Search for the cell housing the specified text and yield its [X, Y] center coordinate. 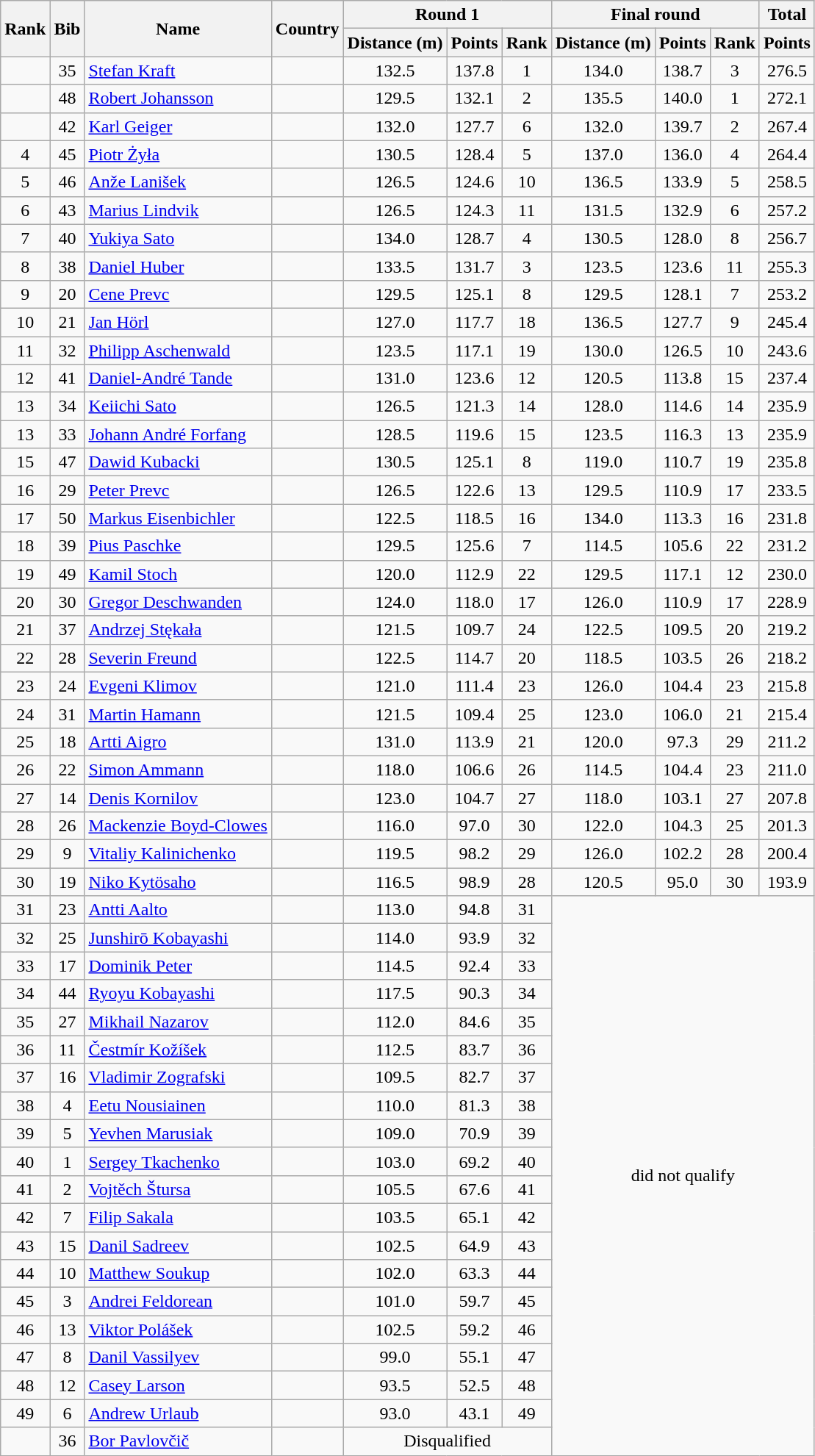
90.3 [475, 994]
Antti Aalto [178, 910]
Andrei Feldorean [178, 1302]
Vitaliy Kalinichenko [178, 854]
114.7 [475, 658]
119.6 [475, 434]
243.6 [786, 351]
Artti Aigro [178, 742]
211.0 [786, 770]
Round 1 [447, 15]
114.6 [682, 406]
105.6 [682, 546]
137.0 [603, 154]
Gregor Deschwanden [178, 602]
137.8 [475, 71]
124.6 [475, 182]
132.1 [475, 98]
119.0 [603, 462]
Casey Larson [178, 1385]
Pius Paschke [178, 546]
Danil Vassilyev [178, 1358]
82.7 [475, 1077]
64.9 [475, 1246]
219.2 [786, 630]
131.5 [603, 210]
110.0 [395, 1105]
99.0 [395, 1358]
Eetu Nousiainen [178, 1105]
92.4 [475, 966]
55.1 [475, 1358]
Philipp Aschenwald [178, 351]
95.0 [682, 882]
Andrzej Stękała [178, 630]
101.0 [395, 1302]
Robert Johansson [178, 98]
256.7 [786, 238]
133.5 [395, 266]
97.0 [475, 826]
245.4 [786, 322]
Yukiya Sato [178, 238]
Sergey Tkachenko [178, 1161]
140.0 [682, 98]
131.7 [475, 266]
122.6 [475, 490]
Karl Geiger [178, 126]
Dominik Peter [178, 966]
Ryoyu Kobayashi [178, 994]
Marius Lindvik [178, 210]
69.2 [475, 1161]
113.0 [395, 910]
94.8 [475, 910]
97.3 [682, 742]
67.6 [475, 1189]
98.2 [475, 854]
98.9 [475, 882]
253.2 [786, 294]
228.9 [786, 602]
Mikhail Nazarov [178, 1022]
Denis Kornilov [178, 797]
276.5 [786, 71]
127.0 [395, 322]
Disqualified [447, 1441]
237.4 [786, 379]
233.5 [786, 490]
117.7 [475, 322]
did not qualify [683, 1176]
113.8 [682, 379]
Piotr Żyła [178, 154]
235.8 [786, 462]
104.7 [475, 797]
119.5 [395, 854]
116.5 [395, 882]
124.3 [475, 210]
103.1 [682, 797]
105.5 [395, 1189]
59.7 [475, 1302]
65.1 [475, 1217]
Daniel-André Tande [178, 379]
121.0 [395, 686]
Severin Freund [178, 658]
Stefan Kraft [178, 71]
Bib [68, 29]
218.2 [786, 658]
Danil Sadreev [178, 1246]
Final round [656, 15]
83.7 [475, 1050]
201.3 [786, 826]
Simon Ammann [178, 770]
Viktor Polášek [178, 1330]
109.0 [395, 1133]
111.4 [475, 686]
207.8 [786, 797]
Čestmír Kožíšek [178, 1050]
Kamil Stoch [178, 574]
193.9 [786, 882]
52.5 [475, 1385]
132.9 [682, 210]
139.7 [682, 126]
Johann André Forfang [178, 434]
124.0 [395, 602]
Evgeni Klimov [178, 686]
132.5 [395, 71]
93.5 [395, 1385]
112.9 [475, 574]
Filip Sakala [178, 1217]
130.0 [603, 351]
113.9 [475, 742]
50 [68, 518]
116.3 [682, 434]
102.2 [682, 854]
114.0 [395, 938]
200.4 [786, 854]
109.4 [475, 714]
106.6 [475, 770]
81.3 [475, 1105]
230.0 [786, 574]
Keiichi Sato [178, 406]
258.5 [786, 182]
128.1 [682, 294]
128.4 [475, 154]
Matthew Soukup [178, 1274]
Martin Hamann [178, 714]
125.6 [475, 546]
133.9 [682, 182]
231.2 [786, 546]
136.0 [682, 154]
70.9 [475, 1133]
122.0 [603, 826]
Anže Lanišek [178, 182]
Andrew Urlaub [178, 1413]
Jan Hörl [178, 322]
112.0 [395, 1022]
Vladimir Zografski [178, 1077]
Total [786, 15]
Bor Pavlovčič [178, 1441]
121.3 [475, 406]
Junshirō Kobayashi [178, 938]
257.2 [786, 210]
102.0 [395, 1274]
267.4 [786, 126]
128.7 [475, 238]
215.4 [786, 714]
135.5 [603, 98]
109.7 [475, 630]
93.9 [475, 938]
63.3 [475, 1274]
43.1 [475, 1413]
Niko Kytösaho [178, 882]
Mackenzie Boyd-Clowes [178, 826]
84.6 [475, 1022]
103.0 [395, 1161]
110.7 [682, 462]
Name [178, 29]
272.1 [786, 98]
Vojtěch Štursa [178, 1189]
104.3 [682, 826]
128.5 [395, 434]
231.8 [786, 518]
106.0 [682, 714]
116.0 [395, 826]
117.5 [395, 994]
Country [307, 29]
Dawid Kubacki [178, 462]
Yevhen Marusiak [178, 1133]
Peter Prevc [178, 490]
215.8 [786, 686]
113.3 [682, 518]
112.5 [395, 1050]
211.2 [786, 742]
93.0 [395, 1413]
Cene Prevc [178, 294]
138.7 [682, 71]
59.2 [475, 1330]
255.3 [786, 266]
Markus Eisenbichler [178, 518]
Daniel Huber [178, 266]
264.4 [786, 154]
